Output the [X, Y] coordinate of the center of the cell containing the given text.  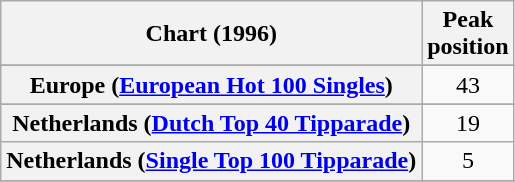
19 [468, 123]
Europe (European Hot 100 Singles) [212, 85]
5 [468, 161]
43 [468, 85]
Chart (1996) [212, 34]
Netherlands (Single Top 100 Tipparade) [212, 161]
Peakposition [468, 34]
Netherlands (Dutch Top 40 Tipparade) [212, 123]
